Scan for the cell matching the given text and deliver its (x, y) coordinate at center. 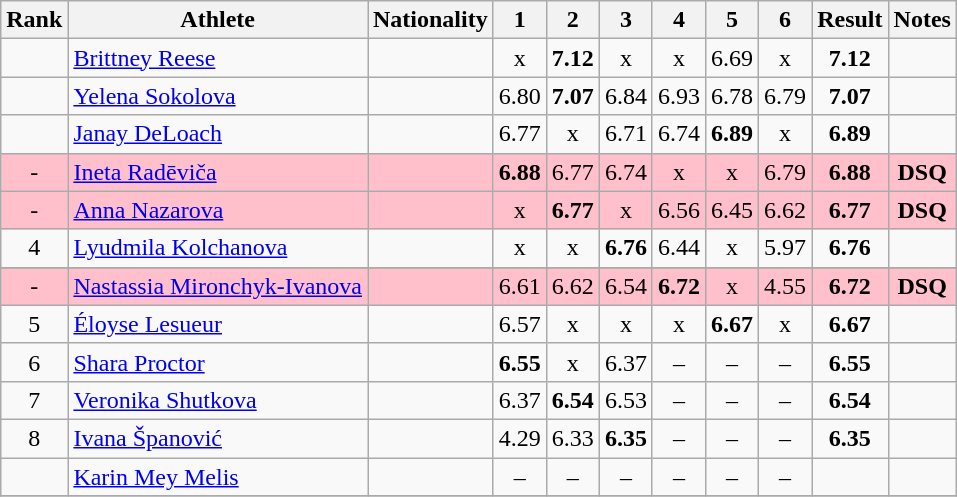
Veronika Shutkova (218, 400)
Brittney Reese (218, 58)
Karin Mey Melis (218, 477)
6.53 (626, 400)
Ivana Španović (218, 438)
Lyudmila Kolchanova (218, 248)
6.33 (572, 438)
6.57 (520, 324)
Anna Nazarova (218, 210)
7 (34, 400)
6.69 (732, 58)
Result (850, 20)
Éloyse Lesueur (218, 324)
Notes (922, 20)
6.61 (520, 286)
6.45 (732, 210)
Athlete (218, 20)
6.80 (520, 96)
6.93 (678, 96)
8 (34, 438)
Rank (34, 20)
Ineta Radēviča (218, 172)
2 (572, 20)
Yelena Sokolova (218, 96)
Nastassia Mironchyk-Ivanova (218, 286)
4.29 (520, 438)
1 (520, 20)
Nationality (431, 20)
5.97 (786, 248)
6.71 (626, 134)
6.56 (678, 210)
3 (626, 20)
6.44 (678, 248)
4.55 (786, 286)
Shara Proctor (218, 362)
6.78 (732, 96)
6.84 (626, 96)
Janay DeLoach (218, 134)
